Detect which cell encompasses the target text, then output its [x, y] center coordinate. 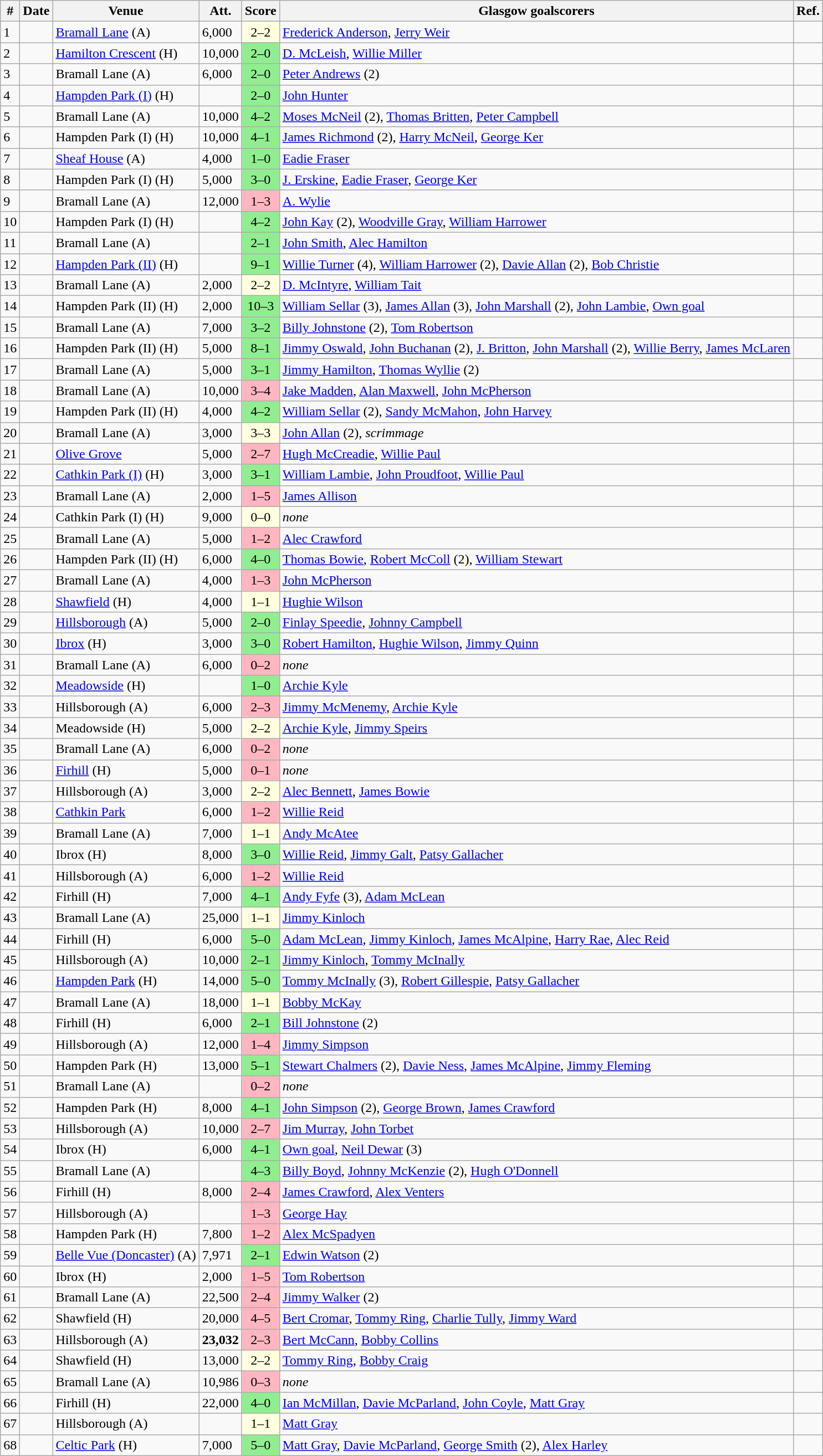
James Richmond (2), Harry McNeil, George Ker [536, 137]
Bert Cromar, Tommy Ring, Charlie Tully, Jimmy Ward [536, 1319]
33 [10, 707]
34 [10, 728]
Finlay Speedie, Johnny Campbell [536, 623]
0–0 [260, 517]
51 [10, 1086]
Bert McCann, Bobby Collins [536, 1340]
63 [10, 1340]
3–4 [260, 391]
5–1 [260, 1065]
Thomas Bowie, Robert McColl (2), William Stewart [536, 559]
8–1 [260, 348]
Jimmy Walker (2) [536, 1298]
1–4 [260, 1044]
14 [10, 306]
Jimmy Hamilton, Thomas Wyllie (2) [536, 370]
7,971 [221, 1255]
Bobby McKay [536, 1002]
William Sellar (3), James Allan (3), John Marshall (2), John Lambie, Own goal [536, 306]
Own goal, Neil Dewar (3) [536, 1150]
Robert Hamilton, Hughie Wilson, Jimmy Quinn [536, 644]
Eadie Fraser [536, 158]
Score [260, 11]
William Sellar (2), Sandy McMahon, John Harvey [536, 412]
30 [10, 644]
Jimmy McMenemy, Archie Kyle [536, 707]
61 [10, 1298]
7,800 [221, 1234]
57 [10, 1213]
3–2 [260, 327]
42 [10, 896]
3 [10, 74]
39 [10, 833]
George Hay [536, 1213]
Jake Madden, Alan Maxwell, John McPherson [536, 391]
Jimmy Kinloch, Tommy McInally [536, 960]
11 [10, 243]
19 [10, 412]
22,000 [221, 1403]
Archie Kyle, Jimmy Speirs [536, 728]
Date [37, 11]
Tom Robertson [536, 1276]
28 [10, 601]
0–1 [260, 770]
32 [10, 686]
31 [10, 665]
25 [10, 538]
Ref. [808, 11]
36 [10, 770]
Cathkin Park [126, 812]
35 [10, 749]
J. Erskine, Eadie Fraser, George Ker [536, 180]
22 [10, 475]
Willie Turner (4), William Harrower (2), Davie Allan (2), Bob Christie [536, 264]
0–3 [260, 1382]
12 [10, 264]
9–1 [260, 264]
16 [10, 348]
Bill Johnstone (2) [536, 1023]
20 [10, 433]
29 [10, 623]
58 [10, 1234]
Belle Vue (Doncaster) (A) [126, 1255]
James Allison [536, 496]
44 [10, 939]
67 [10, 1424]
Ian McMillan, Davie McParland, John Coyle, Matt Gray [536, 1403]
18 [10, 391]
45 [10, 960]
Andy Fyfe (3), Adam McLean [536, 896]
60 [10, 1276]
Edwin Watson (2) [536, 1255]
Willie Reid, Jimmy Galt, Patsy Gallacher [536, 854]
50 [10, 1065]
23 [10, 496]
66 [10, 1403]
10 [10, 222]
10,986 [221, 1382]
59 [10, 1255]
15 [10, 327]
17 [10, 370]
62 [10, 1319]
Frederick Anderson, Jerry Weir [536, 32]
Jimmy Simpson [536, 1044]
Matt Gray [536, 1424]
Celtic Park (H) [126, 1445]
Olive Grove [126, 454]
49 [10, 1044]
18,000 [221, 1002]
Hughie Wilson [536, 601]
Archie Kyle [536, 686]
John Simpson (2), George Brown, James Crawford [536, 1108]
24 [10, 517]
Alec Bennett, James Bowie [536, 791]
4–5 [260, 1319]
# [10, 11]
Hugh McCreadie, Willie Paul [536, 454]
Moses McNeil (2), Thomas Britten, Peter Campbell [536, 116]
40 [10, 854]
D. McIntyre, William Tait [536, 285]
23,032 [221, 1340]
2 [10, 53]
D. McLeish, Willie Miller [536, 53]
Adam McLean, Jimmy Kinloch, James McAlpine, Harry Rae, Alec Reid [536, 939]
9,000 [221, 517]
5 [10, 116]
64 [10, 1361]
9 [10, 201]
A. Wylie [536, 201]
21 [10, 454]
37 [10, 791]
8 [10, 180]
10–3 [260, 306]
Tommy Ring, Bobby Craig [536, 1361]
John Smith, Alec Hamilton [536, 243]
4–3 [260, 1171]
John Allan (2), scrimmage [536, 433]
Tommy McInally (3), Robert Gillespie, Patsy Gallacher [536, 981]
John McPherson [536, 580]
Matt Gray, Davie McParland, George Smith (2), Alex Harley [536, 1445]
25,000 [221, 917]
1 [10, 32]
46 [10, 981]
Jimmy Kinloch [536, 917]
68 [10, 1445]
James Crawford, Alex Venters [536, 1192]
Andy McAtee [536, 833]
53 [10, 1129]
Glasgow goalscorers [536, 11]
14,000 [221, 981]
52 [10, 1108]
13 [10, 285]
Jim Murray, John Torbet [536, 1129]
Billy Boyd, Johnny McKenzie (2), Hugh O'Donnell [536, 1171]
55 [10, 1171]
Alex McSpadyen [536, 1234]
John Hunter [536, 95]
26 [10, 559]
3–3 [260, 433]
20,000 [221, 1319]
John Kay (2), Woodville Gray, William Harrower [536, 222]
56 [10, 1192]
54 [10, 1150]
65 [10, 1382]
22,500 [221, 1298]
43 [10, 917]
Peter Andrews (2) [536, 74]
41 [10, 875]
Billy Johnstone (2), Tom Robertson [536, 327]
Jimmy Oswald, John Buchanan (2), J. Britton, John Marshall (2), Willie Berry, James McLaren [536, 348]
Alec Crawford [536, 538]
Att. [221, 11]
Hamilton Crescent (H) [126, 53]
Stewart Chalmers (2), Davie Ness, James McAlpine, Jimmy Fleming [536, 1065]
Venue [126, 11]
William Lambie, John Proudfoot, Willie Paul [536, 475]
4 [10, 95]
38 [10, 812]
48 [10, 1023]
6 [10, 137]
7 [10, 158]
27 [10, 580]
Sheaf House (A) [126, 158]
47 [10, 1002]
